Locate the cell with the specified text and output its (x, y) center coordinate. 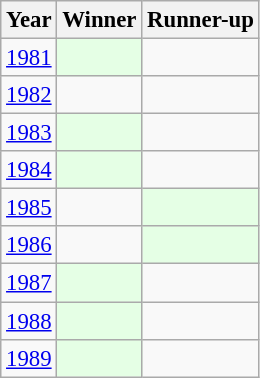
Runner-up (200, 20)
1988 (29, 321)
1987 (29, 283)
1982 (29, 95)
1984 (29, 170)
1983 (29, 133)
1981 (29, 58)
1986 (29, 245)
1989 (29, 358)
1985 (29, 208)
Winner (100, 20)
Year (29, 20)
